Capture the cell that displays the provided text and extract its [X, Y] central coordinate. 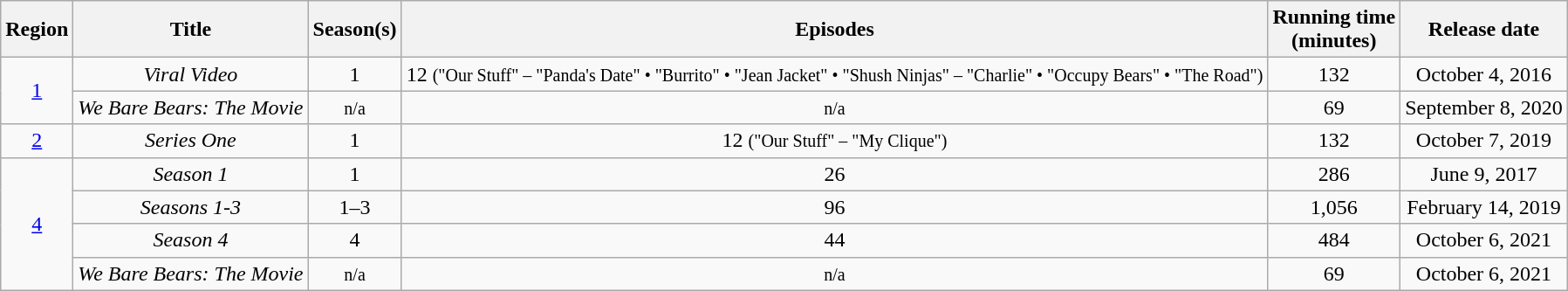
Season 1 [190, 174]
Episodes [834, 30]
26 [834, 174]
1,056 [1334, 207]
Viral Video [190, 74]
Title [190, 30]
February 14, 2019 [1484, 207]
Season(s) [354, 30]
September 8, 2020 [1484, 107]
Running time(minutes) [1334, 30]
Region [37, 30]
Release date [1484, 30]
1–3 [354, 207]
June 9, 2017 [1484, 174]
12 ("Our Stuff" – "Panda's Date" • "Burrito" • "Jean Jacket" • "Shush Ninjas" – "Charlie" • "Occupy Bears" • "The Road") [834, 74]
Seasons 1-3 [190, 207]
44 [834, 240]
484 [1334, 240]
October 7, 2019 [1484, 141]
2 [37, 141]
96 [834, 207]
12 ("Our Stuff" – "My Clique") [834, 141]
Series One [190, 141]
October 4, 2016 [1484, 74]
286 [1334, 174]
Season 4 [190, 240]
